Capture the cell that displays the provided text and extract its (X, Y) central coordinate. 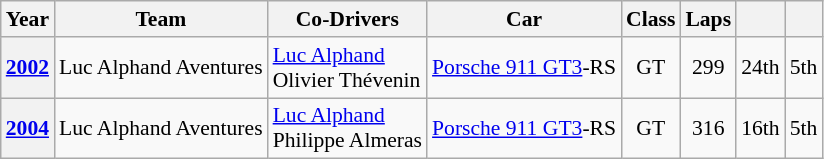
Year (28, 19)
16th (760, 128)
299 (708, 68)
Team (161, 19)
Co-Drivers (348, 19)
Car (524, 19)
2004 (28, 128)
24th (760, 68)
Luc Alphand Philippe Almeras (348, 128)
316 (708, 128)
Luc Alphand Olivier Thévenin (348, 68)
2002 (28, 68)
Class (650, 19)
Laps (708, 19)
